Extract the [x, y] coordinate from the center of the cell holding the provided text.  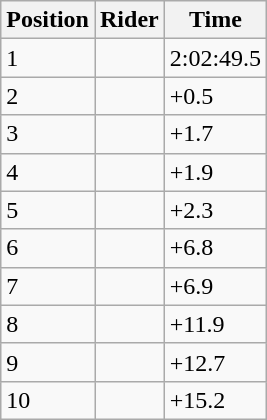
10 [48, 400]
7 [48, 286]
5 [48, 210]
+2.3 [215, 210]
2:02:49.5 [215, 58]
+15.2 [215, 400]
9 [48, 362]
+12.7 [215, 362]
+0.5 [215, 96]
4 [48, 172]
+6.9 [215, 286]
Rider [129, 20]
6 [48, 248]
2 [48, 96]
Position [48, 20]
1 [48, 58]
+11.9 [215, 324]
Time [215, 20]
8 [48, 324]
+1.7 [215, 134]
+6.8 [215, 248]
+1.9 [215, 172]
3 [48, 134]
